Identify which cell holds the provided text, then report its [x, y] central coordinate. 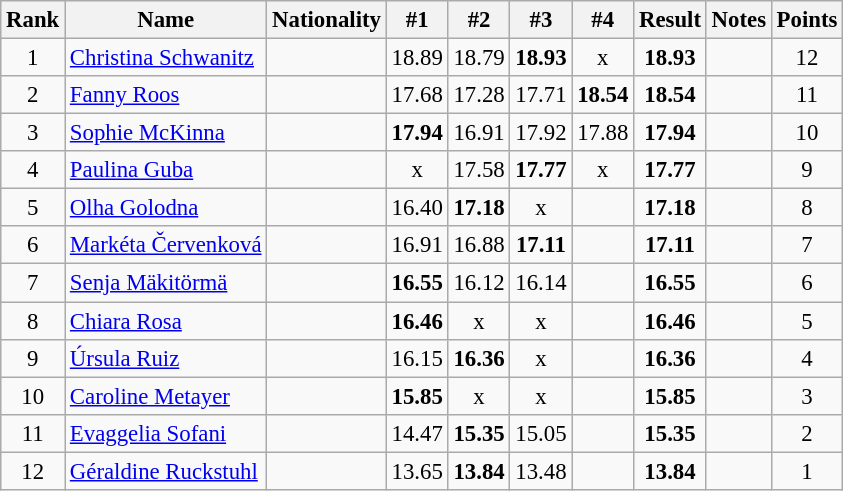
Úrsula Ruiz [166, 358]
Name [166, 20]
Notes [738, 20]
Rank [33, 20]
17.58 [479, 170]
#3 [541, 20]
13.48 [541, 471]
15.05 [541, 433]
Christina Schwanitz [166, 58]
Chiara Rosa [166, 321]
16.14 [541, 283]
18.79 [479, 58]
Paulina Guba [166, 170]
Géraldine Ruckstuhl [166, 471]
17.92 [541, 133]
Result [670, 20]
Caroline Metayer [166, 396]
16.88 [479, 245]
Senja Mäkitörmä [166, 283]
Sophie McKinna [166, 133]
Markéta Červenková [166, 245]
18.89 [417, 58]
17.88 [603, 133]
Olha Golodna [166, 208]
16.15 [417, 358]
17.71 [541, 95]
Fanny Roos [166, 95]
16.12 [479, 283]
#2 [479, 20]
17.28 [479, 95]
16.40 [417, 208]
#1 [417, 20]
17.68 [417, 95]
Evaggelia Sofani [166, 433]
13.65 [417, 471]
Nationality [326, 20]
14.47 [417, 433]
Points [806, 20]
#4 [603, 20]
